Scan for the cell matching the given text and deliver its (X, Y) coordinate at center. 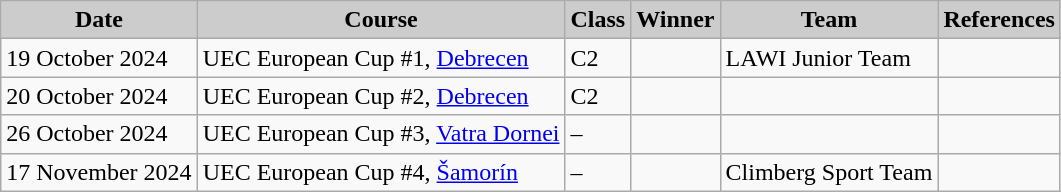
19 October 2024 (99, 58)
Date (99, 20)
Course (381, 20)
Team (829, 20)
Climberg Sport Team (829, 172)
17 November 2024 (99, 172)
20 October 2024 (99, 96)
References (1000, 20)
Winner (676, 20)
UEC European Cup #2, Debrecen (381, 96)
UEC European Cup #4, Šamorín (381, 172)
UEC European Cup #1, Debrecen (381, 58)
Class (598, 20)
UEC European Cup #3, Vatra Dornei (381, 134)
26 October 2024 (99, 134)
LAWI Junior Team (829, 58)
